Search for the cell housing the specified text and yield its (X, Y) center coordinate. 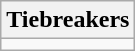
Tiebreakers (68, 20)
